Return [x, y] of the center of cell containing provided text 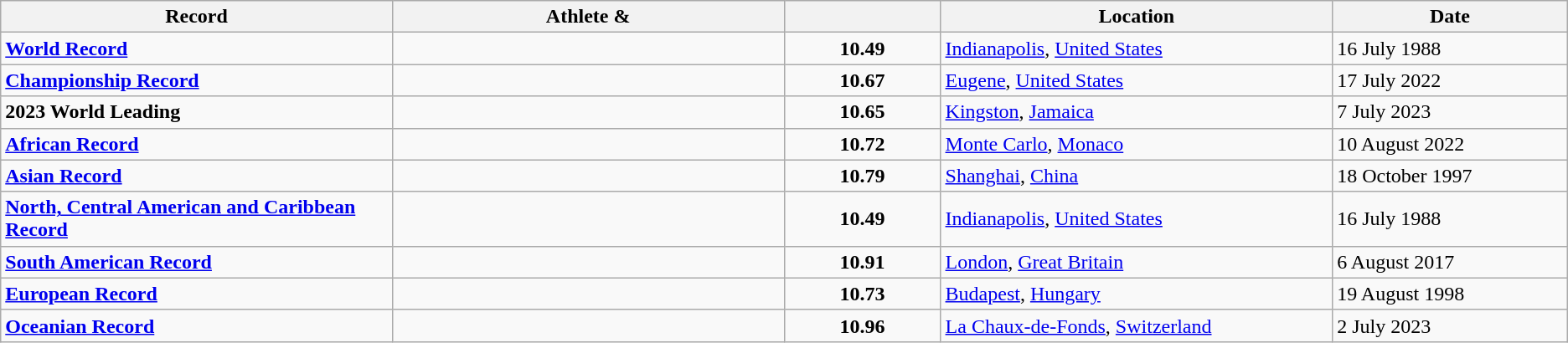
World Record [197, 49]
2 July 2023 [1451, 325]
South American Record [197, 262]
African Record [197, 144]
6 August 2017 [1451, 262]
Monte Carlo, Monaco [1137, 144]
10.72 [863, 144]
Asian Record [197, 176]
Athlete & [588, 17]
10.79 [863, 176]
Record [197, 17]
10.96 [863, 325]
London, Great Britain [1137, 262]
Budapest, Hungary [1137, 294]
10.73 [863, 294]
10.91 [863, 262]
Oceanian Record [197, 325]
Eugene, United States [1137, 80]
La Chaux-de-Fonds, Switzerland [1137, 325]
10.65 [863, 112]
10 August 2022 [1451, 144]
Championship Record [197, 80]
10.67 [863, 80]
North, Central American and Caribbean Record [197, 219]
European Record [197, 294]
Shanghai, China [1137, 176]
Kingston, Jamaica [1137, 112]
2023 World Leading [197, 112]
17 July 2022 [1451, 80]
19 August 1998 [1451, 294]
18 October 1997 [1451, 176]
7 July 2023 [1451, 112]
Location [1137, 17]
Date [1451, 17]
